Provide the (x, y) coordinate of the cell's center where the given text is located.  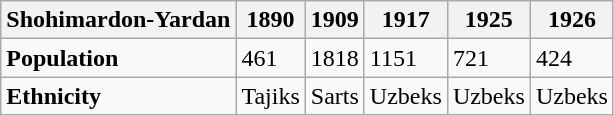
Population (118, 58)
1917 (406, 20)
424 (572, 58)
461 (270, 58)
Ethnicity (118, 96)
1890 (270, 20)
Tajiks (270, 96)
1926 (572, 20)
Shohimardon-Yardan (118, 20)
1151 (406, 58)
1818 (334, 58)
Sarts (334, 96)
1925 (488, 20)
721 (488, 58)
1909 (334, 20)
